Scan for the cell matching the given text and deliver its [x, y] coordinate at center. 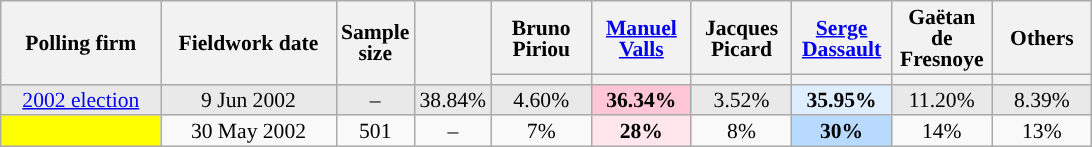
Samplesize [375, 42]
35.95% [842, 100]
Gaëtan de Fresnoye [942, 38]
7% [541, 132]
501 [375, 132]
Manuel Valls [641, 38]
28% [641, 132]
3.52% [741, 100]
38.84% [452, 100]
Bruno Piriou [541, 38]
36.34% [641, 100]
Jacques Picard [741, 38]
Fieldwork date [248, 42]
8% [741, 132]
2002 election [81, 100]
4.60% [541, 100]
30 May 2002 [248, 132]
Others [1042, 38]
13% [1042, 132]
9 Jun 2002 [248, 100]
30% [842, 132]
14% [942, 132]
8.39% [1042, 100]
Polling firm [81, 42]
11.20% [942, 100]
Serge Dassault [842, 38]
